Scan for the cell matching the given text and deliver its (X, Y) coordinate at center. 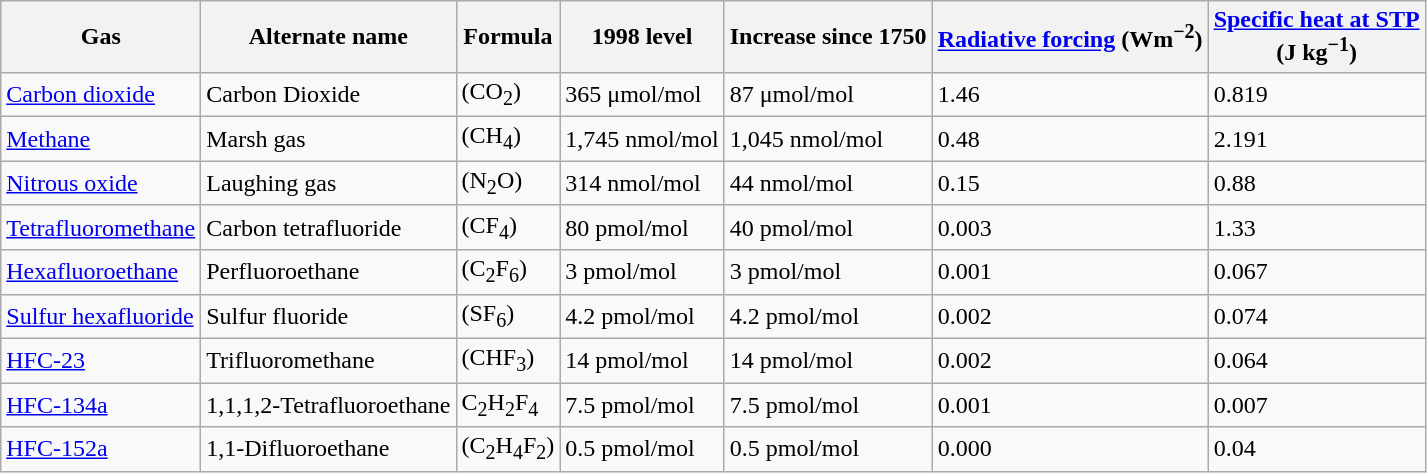
(N2O) (508, 183)
Carbon Dioxide (328, 94)
1,745 nmol/mol (642, 139)
40 pmol/mol (828, 227)
Carbon tetrafluoride (328, 227)
1,1,1,2-Tetrafluoroethane (328, 405)
Carbon dioxide (101, 94)
0.88 (1316, 183)
HFC-23 (101, 360)
Radiative forcing (Wm−2) (1070, 37)
C2H2F4 (508, 405)
Nitrous oxide (101, 183)
0.067 (1316, 272)
1.33 (1316, 227)
Perfluoroethane (328, 272)
1998 level (642, 37)
(C2H4F2) (508, 449)
2.191 (1316, 139)
(CHF3) (508, 360)
Trifluoromethane (328, 360)
0.819 (1316, 94)
(CO2) (508, 94)
Marsh gas (328, 139)
Laughing gas (328, 183)
Hexafluoroethane (101, 272)
(C2F6) (508, 272)
314 nmol/mol (642, 183)
0.064 (1316, 360)
1.46 (1070, 94)
Alternate name (328, 37)
1,1-Difluoroethane (328, 449)
0.15 (1070, 183)
1,045 nmol/mol (828, 139)
Tetrafluoromethane (101, 227)
Sulfur hexafluoride (101, 316)
(SF6) (508, 316)
87 μmol/mol (828, 94)
0.074 (1316, 316)
0.04 (1316, 449)
HFC-152a (101, 449)
Formula (508, 37)
Increase since 1750 (828, 37)
Specific heat at STP(J kg−1) (1316, 37)
Sulfur fluoride (328, 316)
0.000 (1070, 449)
80 pmol/mol (642, 227)
365 μmol/mol (642, 94)
Methane (101, 139)
Gas (101, 37)
0.007 (1316, 405)
(CH4) (508, 139)
0.48 (1070, 139)
0.003 (1070, 227)
HFC-134a (101, 405)
44 nmol/mol (828, 183)
(CF4) (508, 227)
